Extract the [X, Y] coordinate from the center of the cell holding the provided text.  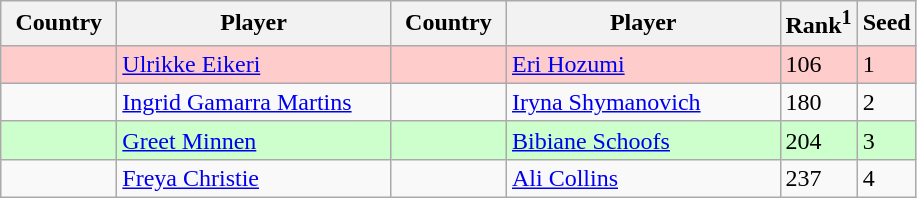
180 [818, 102]
Greet Minnen [254, 140]
Rank1 [818, 24]
2 [886, 102]
Seed [886, 24]
Eri Hozumi [643, 64]
4 [886, 178]
Ingrid Gamarra Martins [254, 102]
1 [886, 64]
Ulrikke Eikeri [254, 64]
237 [818, 178]
Iryna Shymanovich [643, 102]
3 [886, 140]
106 [818, 64]
204 [818, 140]
Ali Collins [643, 178]
Bibiane Schoofs [643, 140]
Freya Christie [254, 178]
